Extract the (x, y) coordinate from the center of the cell holding the provided text.  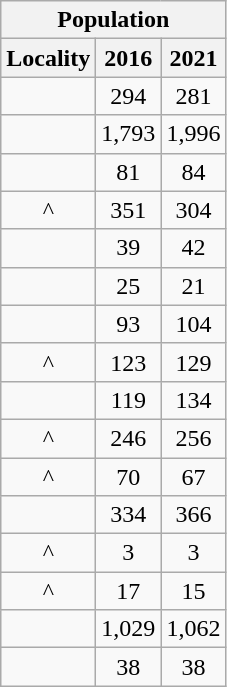
70 (128, 477)
1,793 (128, 134)
123 (128, 362)
25 (128, 286)
104 (194, 324)
42 (194, 248)
81 (128, 172)
294 (128, 96)
281 (194, 96)
1,062 (194, 629)
93 (128, 324)
1,029 (128, 629)
334 (128, 515)
21 (194, 286)
39 (128, 248)
84 (194, 172)
366 (194, 515)
256 (194, 438)
129 (194, 362)
Locality (48, 58)
67 (194, 477)
246 (128, 438)
1,996 (194, 134)
119 (128, 400)
304 (194, 210)
15 (194, 591)
Population (114, 20)
351 (128, 210)
2016 (128, 58)
2021 (194, 58)
134 (194, 400)
17 (128, 591)
